Return the (x, y) coordinate for the center point of the cell that contains the specified text.  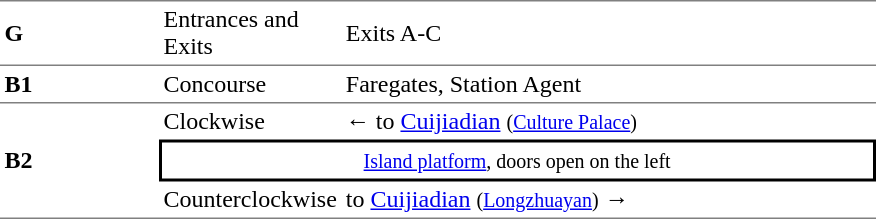
Faregates, Station Agent (608, 85)
Exits A-C (608, 33)
← to Cuijiadian (Culture Palace) (608, 122)
Concourse (250, 85)
Island platform, doors open on the left (517, 161)
B1 (80, 85)
Entrances and Exits (250, 33)
Clockwise (250, 122)
G (80, 33)
